Capture the cell that displays the provided text and extract its [x, y] central coordinate. 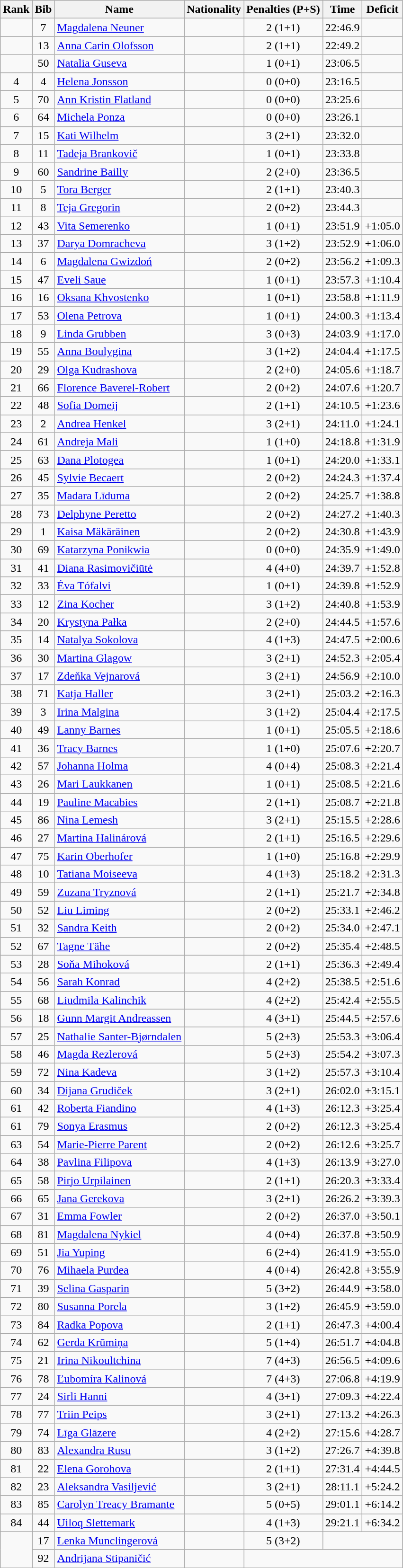
25:53.3 [342, 1036]
Andrijana Stipaničić [119, 1559]
+1:40.3 [383, 514]
24:05.6 [342, 370]
23:40.3 [342, 189]
25:16.5 [342, 838]
24:44.5 [342, 622]
Tagne Tähe [119, 946]
Andreja Mali [119, 442]
Oksana Khvostenko [119, 298]
+1:13.4 [383, 316]
+4:22.4 [383, 1397]
26:26.2 [342, 1198]
Tora Berger [119, 189]
Mari Laukkanen [119, 784]
27:31.4 [342, 1469]
25:18.2 [342, 874]
Marie-Pierre Parent [119, 1144]
Magdalena Nykiel [119, 1234]
Emma Fowler [119, 1216]
+2:55.5 [383, 1000]
+2:21.6 [383, 784]
24:00.3 [342, 316]
23:32.0 [342, 135]
26:44.9 [342, 1288]
23:51.9 [342, 226]
27:13.2 [342, 1415]
5 (1+4) [283, 1342]
+3:55.0 [383, 1252]
26:41.9 [342, 1252]
86 [44, 820]
Vita Semerenko [119, 226]
25:07.6 [342, 748]
+1:49.0 [383, 550]
Triin Peips [119, 1415]
+1:17.5 [383, 352]
25:16.8 [342, 856]
Delphyne Peretto [119, 514]
26:20.3 [342, 1180]
+6:14.2 [383, 1505]
92 [44, 1559]
Roberta Fiandino [119, 1108]
25:57.3 [342, 1072]
24:27.2 [342, 514]
+3:50.1 [383, 1216]
+6:34.2 [383, 1523]
24:47.5 [342, 640]
+3:15.1 [383, 1090]
25:04.4 [342, 712]
Karin Oberhofer [119, 856]
24:18.8 [342, 442]
Selina Gasparin [119, 1288]
Kaisa Mäkäräinen [119, 532]
+2:29.6 [383, 838]
+3:50.9 [383, 1234]
27:06.8 [342, 1379]
+3:39.3 [383, 1198]
25:34.0 [342, 928]
Johanna Holma [119, 766]
+1:11.9 [383, 298]
24:10.5 [342, 406]
Natalya Sokolova [119, 640]
Sirli Hanni [119, 1397]
Eveli Saue [119, 280]
25:44.5 [342, 1018]
Carolyn Treacy Bramante [119, 1505]
+3:07.3 [383, 1054]
Pirjo Urpilainen [119, 1180]
23:26.1 [342, 117]
Uiloq Slettemark [119, 1523]
+1:57.6 [383, 622]
22:49.2 [342, 45]
Aleksandra Vasiljević [119, 1487]
Helena Jonsson [119, 81]
25:08.5 [342, 784]
+2:49.4 [383, 964]
+2:00.6 [383, 640]
+1:10.4 [383, 280]
Lanny Barnes [119, 730]
Zuzana Tryznová [119, 892]
Martina Halinárová [119, 838]
Deficit [383, 9]
6 (2+4) [283, 1252]
26:13.9 [342, 1162]
Andrea Henkel [119, 424]
24:11.0 [342, 424]
+2:18.6 [383, 730]
Radka Popova [119, 1324]
+1:23.6 [383, 406]
+4:19.9 [383, 1379]
+2:16.3 [383, 694]
Liudmila Kalinchik [119, 1000]
23:16.5 [342, 81]
25:03.2 [342, 694]
+1:31.9 [383, 442]
+3:55.9 [383, 1270]
26:37.8 [342, 1234]
25:05.5 [342, 730]
+1:05.0 [383, 226]
+1:18.7 [383, 370]
+2:29.9 [383, 856]
Sonya Erasmus [119, 1126]
+1:52.8 [383, 568]
26:12.6 [342, 1144]
3 [44, 712]
Jia Yuping [119, 1252]
Sofia Domeij [119, 406]
+1:52.9 [383, 586]
Kati Wilhelm [119, 135]
+1:06.0 [383, 244]
+2:57.6 [383, 1018]
+2:28.6 [383, 820]
+1:53.9 [383, 604]
Ľubomíra Kalinová [119, 1379]
Tracy Barnes [119, 748]
+4:28.7 [383, 1433]
29:21.1 [342, 1523]
24:56.9 [342, 676]
Pauline Macabies [119, 802]
Sylvie Becaert [119, 478]
Krystyna Pałka [119, 622]
+4:09.6 [383, 1360]
Lenka Munclingerová [119, 1541]
+2:10.0 [383, 676]
Penalties (P+S) [283, 9]
+3:58.0 [383, 1288]
24:40.8 [342, 604]
+4:44.5 [383, 1469]
Darya Domracheva [119, 244]
Mihaela Purdea [119, 1270]
62 [44, 1342]
Bib [44, 9]
Madara Līduma [119, 496]
23:36.5 [342, 171]
Dijana Grudiček [119, 1090]
Katja Haller [119, 694]
Martina Glagow [119, 658]
+1:24.1 [383, 424]
24:24.3 [342, 478]
23:57.3 [342, 280]
25:35.4 [342, 946]
2 [44, 424]
Sandra Keith [119, 928]
25:36.3 [342, 964]
24:39.8 [342, 586]
Nina Kadeva [119, 1072]
4 (4+0) [283, 568]
Irina Malgina [119, 712]
27:15.6 [342, 1433]
29:01.1 [342, 1505]
+1:38.8 [383, 496]
+1:33.1 [383, 460]
+4:00.4 [383, 1324]
+2:21.8 [383, 802]
Name [119, 9]
Zina Kocher [119, 604]
+4:39.8 [383, 1451]
+4:26.3 [383, 1415]
24:30.8 [342, 532]
Magdalena Neuner [119, 27]
Jana Gerekova [119, 1198]
Tatiana Moiseeva [119, 874]
25:08.3 [342, 766]
+1:09.3 [383, 262]
24:35.9 [342, 550]
+2:05.4 [383, 658]
Tadeja Brankovič [119, 153]
Alexandra Rusu [119, 1451]
Olga Kudrashova [119, 370]
+2:31.3 [383, 874]
23:25.6 [342, 99]
Éva Tófalvi [119, 586]
23:58.8 [342, 298]
26:47.3 [342, 1324]
Magda Rezlerová [119, 1054]
26:51.7 [342, 1342]
Ann Kristin Flatland [119, 99]
Magdalena Gwizdoń [119, 262]
Nina Lemesh [119, 820]
+2:51.6 [383, 982]
+3:25.7 [383, 1144]
26:45.9 [342, 1306]
+2:20.7 [383, 748]
27:09.3 [342, 1397]
Dana Plotogea [119, 460]
40 [16, 730]
24:52.3 [342, 658]
26:02.0 [342, 1090]
+4:04.8 [383, 1342]
24:04.4 [342, 352]
+2:46.2 [383, 910]
Time [342, 9]
+2:47.1 [383, 928]
27:26.7 [342, 1451]
Sandrine Bailly [119, 171]
Nationality [214, 9]
26:42.8 [342, 1270]
Michela Ponza [119, 117]
Liu Liming [119, 910]
23:33.8 [342, 153]
25:15.5 [342, 820]
24:03.9 [342, 334]
Anna Boulygina [119, 352]
Sarah Konrad [119, 982]
25:38.5 [342, 982]
+2:34.8 [383, 892]
25:08.7 [342, 802]
+2:17.5 [383, 712]
Pavlina Filipova [119, 1162]
Gerda Krūmiņa [119, 1342]
26:56.5 [342, 1360]
Irina Nikoultchina [119, 1360]
25:33.1 [342, 910]
3 (0+3) [283, 334]
+1:17.0 [383, 334]
Katarzyna Ponikwia [119, 550]
Rank [16, 9]
25:21.7 [342, 892]
24:20.0 [342, 460]
24:25.7 [342, 496]
Nathalie Santer-Bjørndalen [119, 1036]
+1:43.9 [383, 532]
28:11.1 [342, 1487]
26:37.0 [342, 1216]
Teja Gregorin [119, 207]
Anna Carin Olofsson [119, 45]
24:07.6 [342, 388]
Gunn Margit Andreassen [119, 1018]
23:52.9 [342, 244]
25:54.2 [342, 1054]
5 (0+5) [283, 1505]
Natalia Guseva [119, 63]
85 [44, 1505]
25:42.4 [342, 1000]
82 [16, 1487]
Elena Gorohova [119, 1469]
Susanna Porela [119, 1306]
Soňa Mihoková [119, 964]
Linda Grubben [119, 334]
+5:24.2 [383, 1487]
+3:59.0 [383, 1306]
Olena Petrova [119, 316]
24:39.7 [342, 568]
23:44.3 [342, 207]
23:56.2 [342, 262]
+2:21.4 [383, 766]
22:46.9 [342, 27]
+3:10.4 [383, 1072]
+1:20.7 [383, 388]
+3:27.0 [383, 1162]
Florence Baverel-Robert [119, 388]
Diana Rasimovičiūtė [119, 568]
+3:06.4 [383, 1036]
+3:33.4 [383, 1180]
Līga Glāzere [119, 1433]
1 [44, 532]
Zdeňka Vejnarová [119, 676]
23:06.5 [342, 63]
+1:37.4 [383, 478]
+2:48.5 [383, 946]
